Return the [X, Y] coordinate for the center point of the cell that contains the specified text.  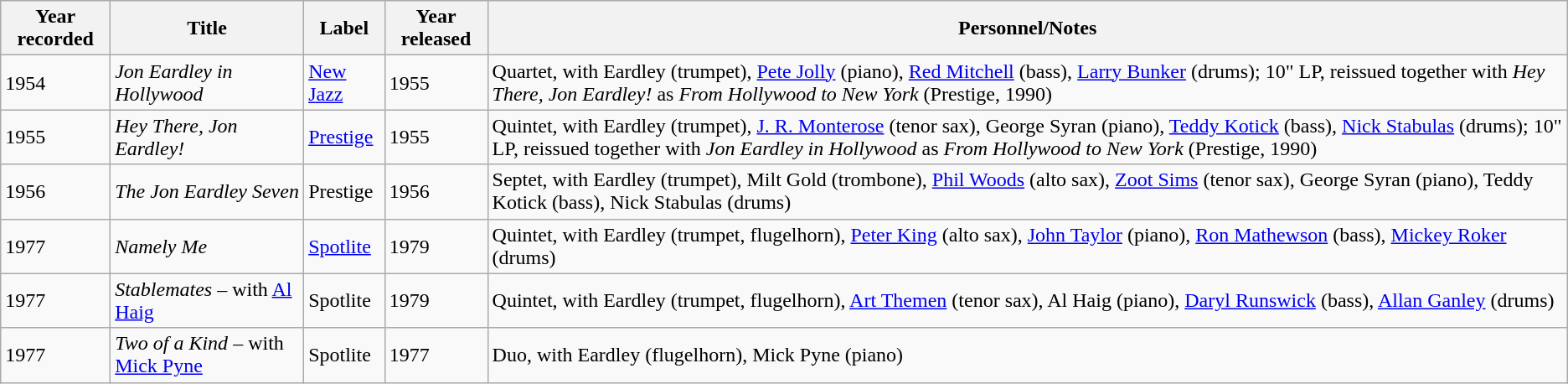
The Jon Eardley Seven [208, 191]
Two of a Kind – with Mick Pyne [208, 355]
Namely Me [208, 246]
Personnel/Notes [1027, 29]
Title [208, 29]
Hey There, Jon Eardley! [208, 138]
Duo, with Eardley (flugelhorn), Mick Pyne (piano) [1027, 355]
New Jazz [344, 82]
Year released [436, 29]
Label [344, 29]
1954 [55, 82]
Quintet, with Eardley (trumpet, flugelhorn), Art Themen (tenor sax), Al Haig (piano), Daryl Runswick (bass), Allan Ganley (drums) [1027, 300]
Year recorded [55, 29]
Jon Eardley in Hollywood [208, 82]
Quintet, with Eardley (trumpet, flugelhorn), Peter King (alto sax), John Taylor (piano), Ron Mathewson (bass), Mickey Roker (drums) [1027, 246]
Stablemates – with Al Haig [208, 300]
